Extract the (x, y) coordinate from the center of the cell holding the provided text.  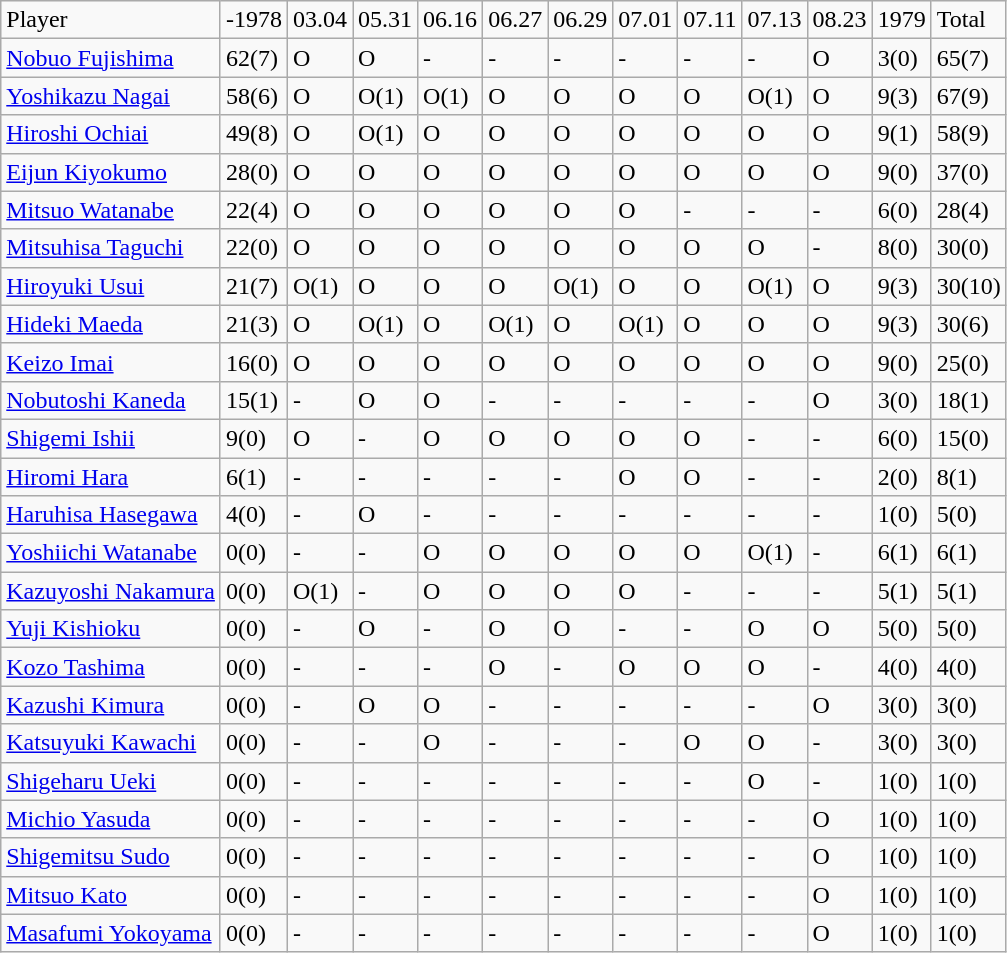
25(0) (968, 362)
07.11 (710, 20)
49(8) (254, 134)
Nobuo Fujishima (111, 58)
Yoshikazu Nagai (111, 96)
Mitsuhisa Taguchi (111, 248)
21(3) (254, 324)
Keizo Imai (111, 362)
21(7) (254, 286)
Player (111, 20)
05.31 (386, 20)
58(9) (968, 134)
22(4) (254, 210)
30(6) (968, 324)
2(0) (902, 477)
Kazushi Kimura (111, 705)
Hideki Maeda (111, 324)
30(10) (968, 286)
15(0) (968, 438)
06.16 (450, 20)
30(0) (968, 248)
Hiroshi Ochiai (111, 134)
Nobutoshi Kaneda (111, 400)
Kozo Tashima (111, 667)
Mitsuo Watanabe (111, 210)
22(0) (254, 248)
06.29 (580, 20)
Eijun Kiyokumo (111, 172)
9(1) (902, 134)
Hiromi Hara (111, 477)
28(0) (254, 172)
03.04 (320, 20)
Shigemi Ishii (111, 438)
08.23 (840, 20)
18(1) (968, 400)
Hiroyuki Usui (111, 286)
28(4) (968, 210)
15(1) (254, 400)
62(7) (254, 58)
8(1) (968, 477)
Kazuyoshi Nakamura (111, 591)
06.27 (516, 20)
Mitsuo Kato (111, 895)
58(6) (254, 96)
1979 (902, 20)
8(0) (902, 248)
-1978 (254, 20)
Yoshiichi Watanabe (111, 553)
65(7) (968, 58)
37(0) (968, 172)
Shigemitsu Sudo (111, 857)
Total (968, 20)
07.01 (646, 20)
Yuji Kishioku (111, 629)
Katsuyuki Kawachi (111, 743)
Michio Yasuda (111, 819)
67(9) (968, 96)
Shigeharu Ueki (111, 781)
Haruhisa Hasegawa (111, 515)
16(0) (254, 362)
Masafumi Yokoyama (111, 933)
07.13 (774, 20)
